Search for the cell housing the specified text and yield its (x, y) center coordinate. 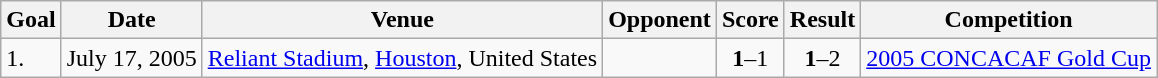
Date (132, 20)
Competition (1009, 20)
Result (822, 20)
July 17, 2005 (132, 58)
2005 CONCACAF Gold Cup (1009, 58)
Goal (31, 20)
Score (750, 20)
1–2 (822, 58)
Venue (402, 20)
Opponent (660, 20)
1. (31, 58)
1–1 (750, 58)
Reliant Stadium, Houston, United States (402, 58)
